Extract the (x, y) coordinate from the center of the cell holding the provided text.  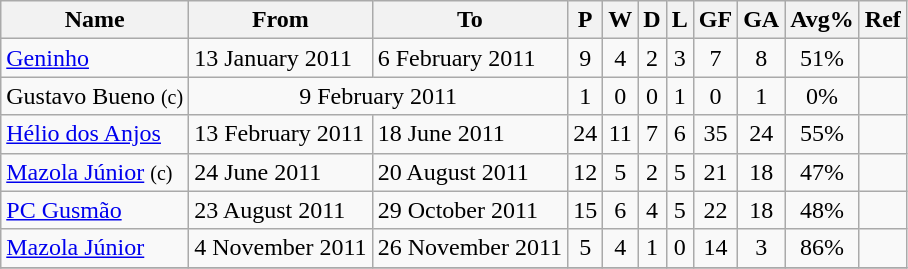
47% (822, 172)
9 (586, 58)
Mazola Júnior (c) (95, 172)
29 October 2011 (470, 210)
4 November 2011 (280, 248)
48% (822, 210)
15 (586, 210)
13 February 2011 (280, 134)
Hélio dos Anjos (95, 134)
Ref (882, 20)
D (652, 20)
20 August 2011 (470, 172)
Mazola Júnior (95, 248)
8 (762, 58)
11 (620, 134)
12 (586, 172)
To (470, 20)
13 January 2011 (280, 58)
L (680, 20)
Gustavo Bueno (c) (95, 96)
From (280, 20)
24 June 2011 (280, 172)
GF (715, 20)
14 (715, 248)
26 November 2011 (470, 248)
GA (762, 20)
6 February 2011 (470, 58)
9 February 2011 (378, 96)
P (586, 20)
51% (822, 58)
23 August 2011 (280, 210)
Geninho (95, 58)
21 (715, 172)
22 (715, 210)
PC Gusmão (95, 210)
0% (822, 96)
55% (822, 134)
Name (95, 20)
Avg% (822, 20)
35 (715, 134)
W (620, 20)
18 June 2011 (470, 134)
86% (822, 248)
